Output the [X, Y] coordinate of the center of the cell containing the given text.  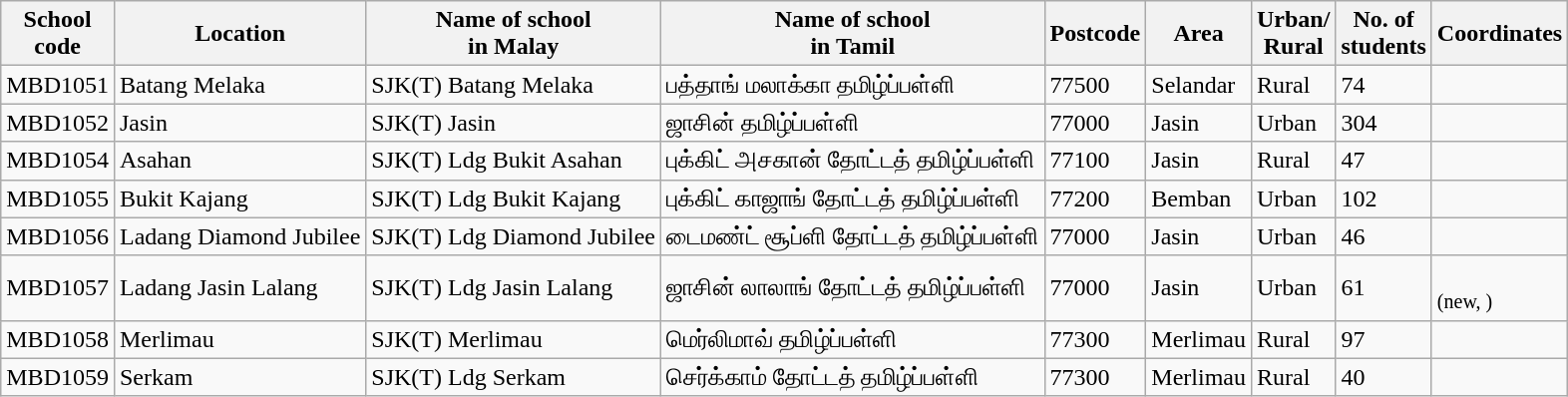
SJK(T) Ldg Serkam [514, 377]
Selandar [1199, 85]
புக்கிட் காஜாங் தோட்டத் தமிழ்ப்பள்ளி [854, 198]
Postcode [1095, 34]
Area [1199, 34]
SJK(T) Ldg Diamond Jubilee [514, 236]
Location [239, 34]
77100 [1095, 161]
Batang Melaka [239, 85]
SJK(T) Ldg Bukit Kajang [514, 198]
MBD1058 [58, 339]
(new, ) [1499, 287]
61 [1383, 287]
செர்க்காம் தோட்டத் தமிழ்ப்பள்ளி [854, 377]
Bukit Kajang [239, 198]
SJK(T) Merlimau [514, 339]
டைமண்ட் சூப்ளி தோட்டத் தமிழ்ப்பள்ளி [854, 236]
Name of schoolin Tamil [854, 34]
MBD1054 [58, 161]
பத்தாங் மலாக்கா தமிழ்ப்பள்ளி [854, 85]
MBD1055 [58, 198]
MBD1057 [58, 287]
புக்கிட் அசகான் தோட்டத் தமிழ்ப்பள்ளி [854, 161]
MBD1056 [58, 236]
Serkam [239, 377]
77200 [1095, 198]
MBD1051 [58, 85]
97 [1383, 339]
Bemban [1199, 198]
ஜாசின் லாலாங் தோட்டத் தமிழ்ப்பள்ளி [854, 287]
Coordinates [1499, 34]
SJK(T) Ldg Jasin Lalang [514, 287]
மெர்லிமாவ் தமிழ்ப்பள்ளி [854, 339]
Ladang Jasin Lalang [239, 287]
SJK(T) Ldg Bukit Asahan [514, 161]
304 [1383, 123]
Name of schoolin Malay [514, 34]
74 [1383, 85]
Asahan [239, 161]
MBD1052 [58, 123]
MBD1059 [58, 377]
77500 [1095, 85]
ஜாசின் தமிழ்ப்பள்ளி [854, 123]
No. ofstudents [1383, 34]
46 [1383, 236]
Schoolcode [58, 34]
SJK(T) Batang Melaka [514, 85]
40 [1383, 377]
47 [1383, 161]
Ladang Diamond Jubilee [239, 236]
102 [1383, 198]
SJK(T) Jasin [514, 123]
Urban/Rural [1293, 34]
